Return (x, y) of the center of cell containing provided text 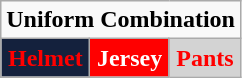
Uniform Combination (121, 20)
Pants (204, 58)
Helmet (46, 58)
Jersey (130, 58)
